Pinpoint the cell where the given text exists, returning its [x, y] midpoint coordinate. 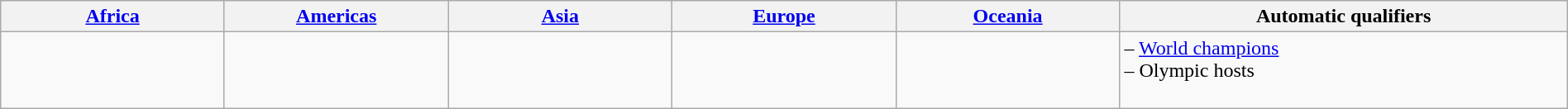
– World champions – Olympic hosts [1343, 70]
Americas [336, 17]
Oceania [1007, 17]
Africa [112, 17]
Asia [561, 17]
Europe [784, 17]
Automatic qualifiers [1343, 17]
